Scan for the cell matching the given text and deliver its (X, Y) coordinate at center. 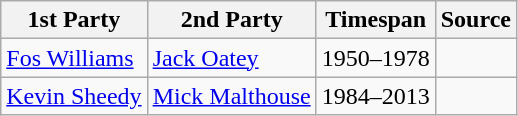
Mick Malthouse (232, 96)
Kevin Sheedy (74, 96)
Jack Oatey (232, 58)
Fos Williams (74, 58)
2nd Party (232, 20)
1950–1978 (376, 58)
Timespan (376, 20)
Source (476, 20)
1st Party (74, 20)
1984–2013 (376, 96)
